Output the [x, y] coordinate of the center of the cell containing the given text.  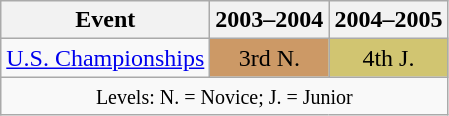
U.S. Championships [106, 58]
Levels: N. = Novice; J. = Junior [224, 96]
Event [106, 20]
4th J. [388, 58]
2003–2004 [270, 20]
2004–2005 [388, 20]
3rd N. [270, 58]
